Pinpoint the cell where the given text exists, returning its [x, y] midpoint coordinate. 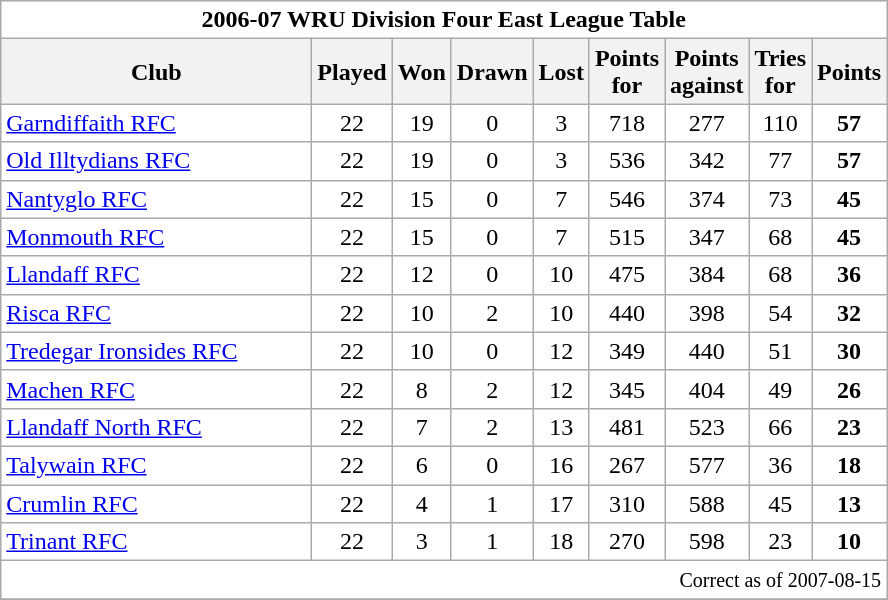
374 [706, 199]
Tries for [780, 72]
Machen RFC [156, 389]
404 [706, 389]
73 [780, 199]
Points [850, 72]
49 [780, 389]
588 [706, 503]
51 [780, 351]
Tredegar Ironsides RFC [156, 351]
Points against [706, 72]
Points for [626, 72]
Played [352, 72]
475 [626, 275]
Garndiffaith RFC [156, 123]
77 [780, 161]
Risca RFC [156, 313]
17 [561, 503]
Lost [561, 72]
Nantyglo RFC [156, 199]
598 [706, 542]
Trinant RFC [156, 542]
6 [422, 465]
347 [706, 237]
8 [422, 389]
30 [850, 351]
267 [626, 465]
481 [626, 427]
Llandaff RFC [156, 275]
270 [626, 542]
Llandaff North RFC [156, 427]
2006-07 WRU Division Four East League Table [444, 20]
310 [626, 503]
Crumlin RFC [156, 503]
Old Illtydians RFC [156, 161]
Drawn [492, 72]
32 [850, 313]
546 [626, 199]
54 [780, 313]
349 [626, 351]
Talywain RFC [156, 465]
345 [626, 389]
718 [626, 123]
Monmouth RFC [156, 237]
384 [706, 275]
277 [706, 123]
16 [561, 465]
Won [422, 72]
Correct as of 2007-08-15 [444, 580]
26 [850, 389]
577 [706, 465]
110 [780, 123]
342 [706, 161]
398 [706, 313]
515 [626, 237]
66 [780, 427]
Club [156, 72]
4 [422, 503]
536 [626, 161]
523 [706, 427]
